Search for the cell housing the specified text and yield its [x, y] center coordinate. 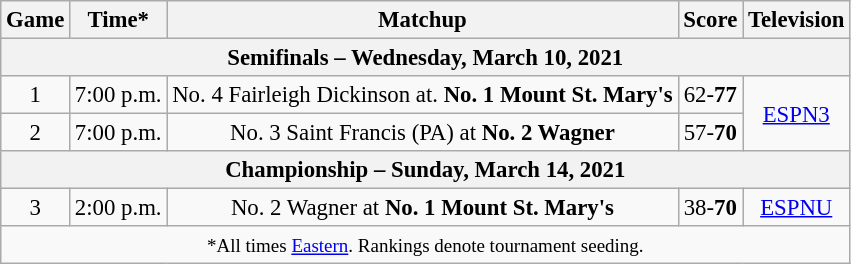
62-77 [710, 95]
ESPN3 [796, 114]
Semifinals – Wednesday, March 10, 2021 [426, 58]
2 [36, 133]
Television [796, 20]
38-70 [710, 208]
No. 3 Saint Francis (PA) at No. 2 Wagner [422, 133]
No. 4 Fairleigh Dickinson at. No. 1 Mount St. Mary's [422, 95]
Score [710, 20]
Time* [118, 20]
Game [36, 20]
No. 2 Wagner at No. 1 Mount St. Mary's [422, 208]
1 [36, 95]
Matchup [422, 20]
2:00 p.m. [118, 208]
*All times Eastern. Rankings denote tournament seeding. [426, 245]
3 [36, 208]
ESPNU [796, 208]
Championship – Sunday, March 14, 2021 [426, 170]
57-70 [710, 133]
